Return the [X, Y] coordinate for the center point of the cell that contains the specified text.  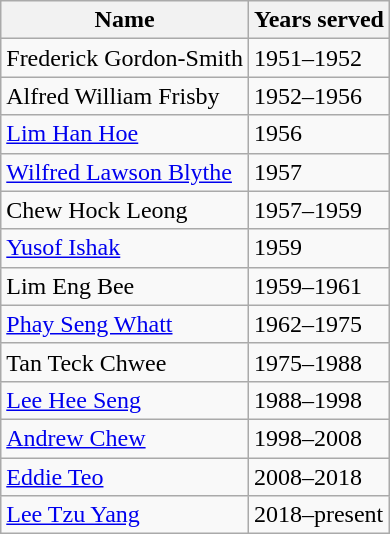
Lee Tzu Yang [125, 515]
1959–1961 [318, 286]
1959 [318, 248]
1962–1975 [318, 324]
1975–1988 [318, 362]
Yusof Ishak [125, 248]
1998–2008 [318, 438]
1957–1959 [318, 210]
1988–1998 [318, 400]
Alfred William Frisby [125, 96]
Lim Eng Bee [125, 286]
1952–1956 [318, 96]
2018–present [318, 515]
1957 [318, 172]
Eddie Teo [125, 477]
Andrew Chew [125, 438]
Chew Hock Leong [125, 210]
Name [125, 20]
Lee Hee Seng [125, 400]
Lim Han Hoe [125, 134]
Tan Teck Chwee [125, 362]
1956 [318, 134]
Phay Seng Whatt [125, 324]
1951–1952 [318, 58]
2008–2018 [318, 477]
Wilfred Lawson Blythe [125, 172]
Years served [318, 20]
Frederick Gordon-Smith [125, 58]
